Locate the cell with the specified text and output its [X, Y] center coordinate. 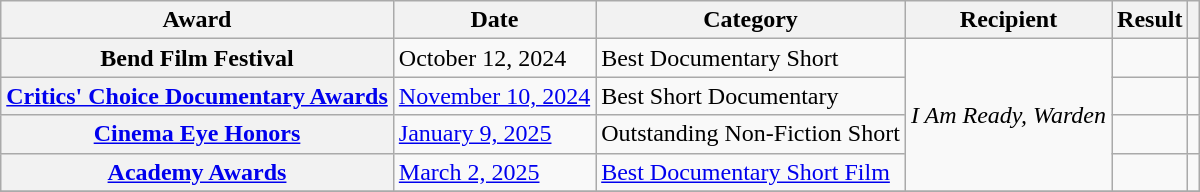
Best Short Documentary [751, 96]
March 2, 2025 [494, 172]
Award [198, 20]
Best Documentary Short Film [751, 172]
Bend Film Festival [198, 58]
Academy Awards [198, 172]
Recipient [1008, 20]
Category [751, 20]
Date [494, 20]
Cinema Eye Honors [198, 134]
Result [1150, 20]
Outstanding Non-Fiction Short [751, 134]
I Am Ready, Warden [1008, 115]
November 10, 2024 [494, 96]
January 9, 2025 [494, 134]
Best Documentary Short [751, 58]
October 12, 2024 [494, 58]
Critics' Choice Documentary Awards [198, 96]
